For the text-containing cell, return its midpoint in (X, Y) coordinate format. 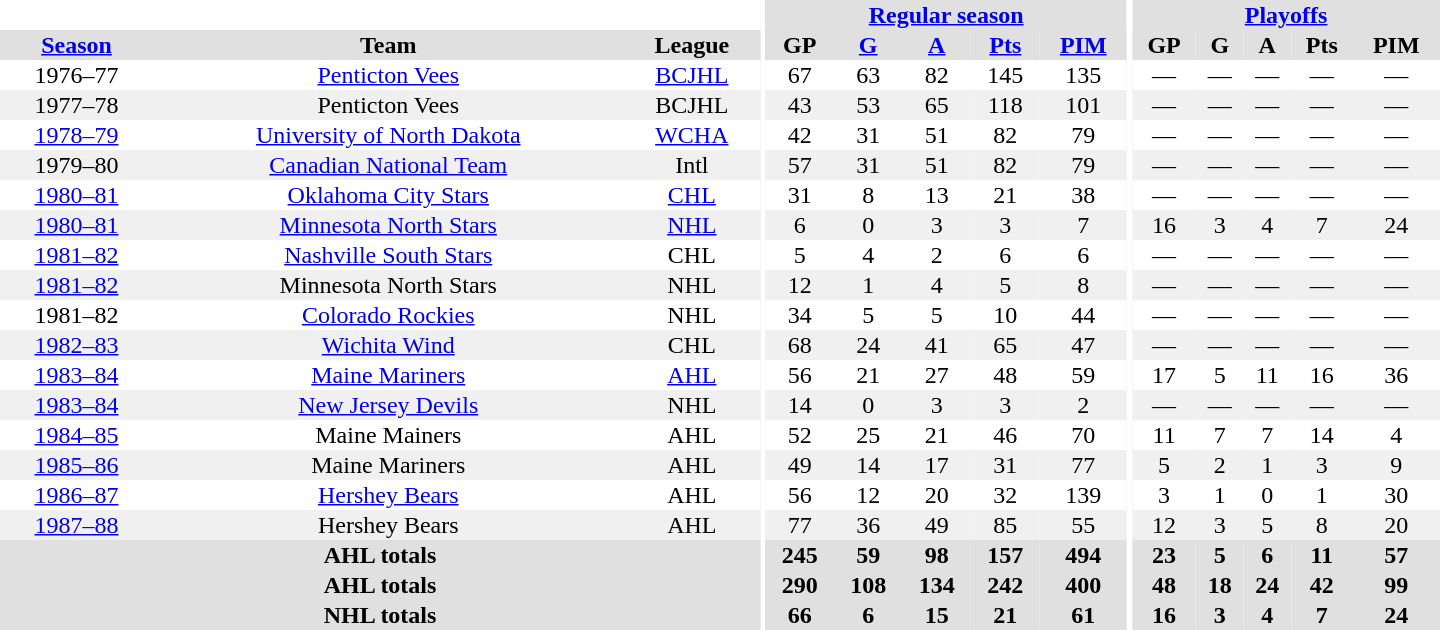
70 (1084, 435)
53 (868, 105)
242 (1006, 585)
43 (800, 105)
135 (1084, 75)
47 (1084, 345)
League (692, 45)
1982–83 (76, 345)
139 (1084, 495)
1987–88 (76, 525)
15 (936, 615)
290 (800, 585)
Oklahoma City Stars (388, 195)
1979–80 (76, 165)
1986–87 (76, 495)
1976–77 (76, 75)
University of North Dakota (388, 135)
25 (868, 435)
1977–78 (76, 105)
New Jersey Devils (388, 405)
9 (1396, 465)
1978–79 (76, 135)
157 (1006, 555)
134 (936, 585)
Maine Mainers (388, 435)
Wichita Wind (388, 345)
18 (1220, 585)
Regular season (946, 15)
46 (1006, 435)
1985–86 (76, 465)
WCHA (692, 135)
NHL totals (380, 615)
55 (1084, 525)
118 (1006, 105)
27 (936, 375)
66 (800, 615)
32 (1006, 495)
101 (1084, 105)
61 (1084, 615)
Playoffs (1286, 15)
10 (1006, 315)
108 (868, 585)
52 (800, 435)
145 (1006, 75)
Canadian National Team (388, 165)
Season (76, 45)
30 (1396, 495)
Team (388, 45)
63 (868, 75)
34 (800, 315)
13 (936, 195)
41 (936, 345)
85 (1006, 525)
38 (1084, 195)
99 (1396, 585)
Nashville South Stars (388, 255)
68 (800, 345)
44 (1084, 315)
Colorado Rockies (388, 315)
245 (800, 555)
98 (936, 555)
67 (800, 75)
23 (1164, 555)
400 (1084, 585)
Intl (692, 165)
494 (1084, 555)
1984–85 (76, 435)
